Pinpoint the cell where the given text exists, returning its (X, Y) midpoint coordinate. 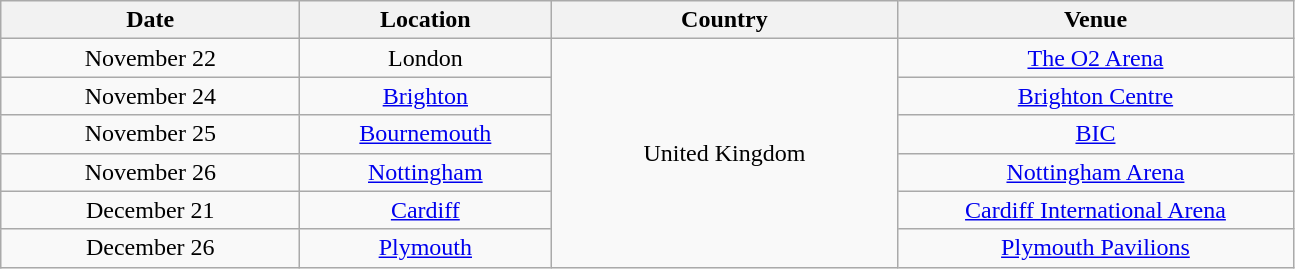
Country (724, 20)
Location (426, 20)
December 21 (150, 210)
Brighton (426, 96)
Nottingham Arena (1096, 172)
Plymouth Pavilions (1096, 248)
Venue (1096, 20)
Nottingham (426, 172)
BIC (1096, 134)
December 26 (150, 248)
London (426, 58)
November 26 (150, 172)
United Kingdom (724, 153)
Plymouth (426, 248)
Bournemouth (426, 134)
The O2 Arena (1096, 58)
November 22 (150, 58)
Cardiff International Arena (1096, 210)
November 24 (150, 96)
Date (150, 20)
Brighton Centre (1096, 96)
Cardiff (426, 210)
November 25 (150, 134)
